Detect which cell encompasses the target text, then output its [X, Y] center coordinate. 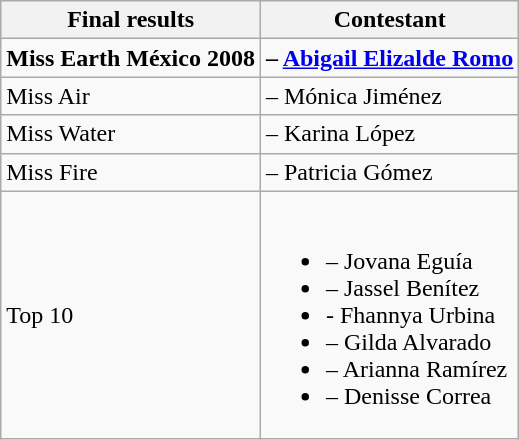
– Mónica Jiménez [389, 96]
Final results [131, 20]
Miss Fire [131, 172]
Contestant [389, 20]
Miss Earth México 2008 [131, 58]
Miss Water [131, 134]
– Jovana Eguía – Jassel Benítez - Fhannya Urbina – Gilda Alvarado – Arianna Ramírez – Denisse Correa [389, 315]
– Karina López [389, 134]
Top 10 [131, 315]
– Abigail Elizalde Romo [389, 58]
– Patricia Gómez [389, 172]
Miss Air [131, 96]
